For the text-containing cell, return its midpoint in [X, Y] coordinate format. 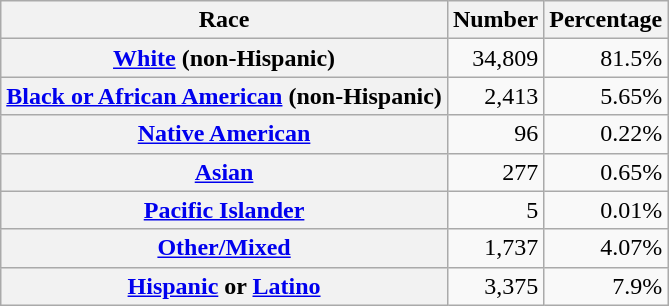
1,737 [495, 248]
0.01% [606, 210]
Pacific Islander [224, 210]
Black or African American (non-Hispanic) [224, 96]
81.5% [606, 58]
7.9% [606, 286]
Other/Mixed [224, 248]
5 [495, 210]
Number [495, 20]
Hispanic or Latino [224, 286]
White (non-Hispanic) [224, 58]
3,375 [495, 286]
0.65% [606, 172]
4.07% [606, 248]
96 [495, 134]
0.22% [606, 134]
34,809 [495, 58]
5.65% [606, 96]
Native American [224, 134]
Race [224, 20]
Percentage [606, 20]
277 [495, 172]
Asian [224, 172]
2,413 [495, 96]
